Output the [x, y] coordinate of the center of the cell containing the given text.  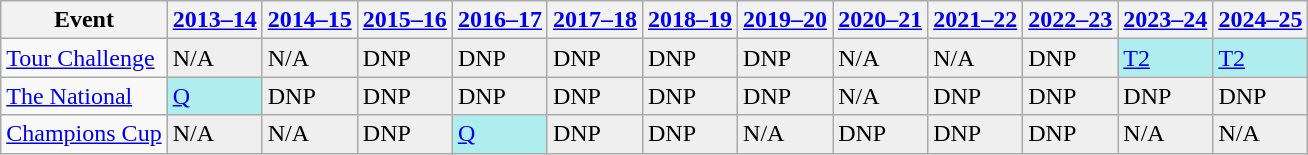
Champions Cup [84, 134]
Event [84, 20]
2016–17 [500, 20]
2021–22 [976, 20]
The National [84, 96]
2017–18 [594, 20]
2020–21 [880, 20]
2023–24 [1166, 20]
2022–23 [1070, 20]
2024–25 [1260, 20]
Tour Challenge [84, 58]
2018–19 [690, 20]
2014–15 [310, 20]
2015–16 [404, 20]
2013–14 [214, 20]
2019–20 [786, 20]
